Search for the cell housing the specified text and yield its [x, y] center coordinate. 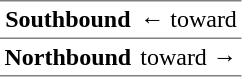
Southbound [68, 20]
toward → [189, 57]
← toward [189, 20]
Northbound [68, 57]
